Locate the cell with the specified text and output its [X, Y] center coordinate. 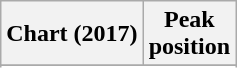
Peakposition [189, 34]
Chart (2017) [72, 34]
